For the text-containing cell, return its midpoint in (x, y) coordinate format. 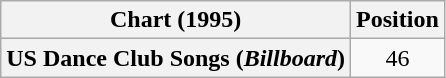
Position (398, 20)
46 (398, 58)
Chart (1995) (176, 20)
US Dance Club Songs (Billboard) (176, 58)
